Detect which cell encompasses the target text, then output its (x, y) center coordinate. 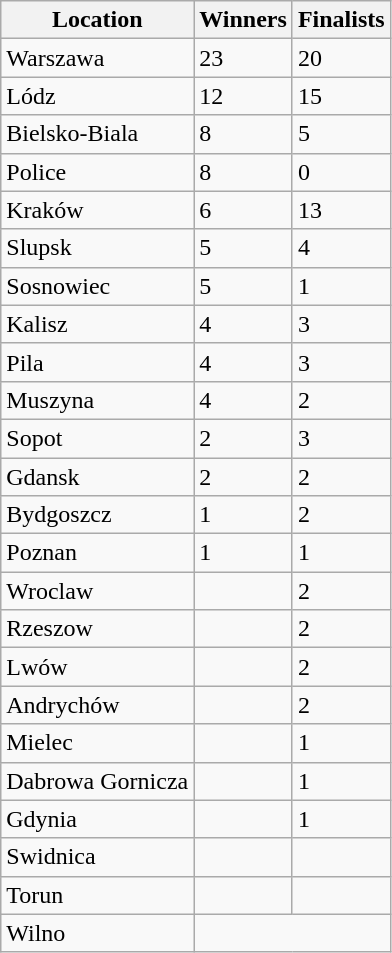
Andrychów (98, 705)
Police (98, 172)
23 (244, 58)
Lwów (98, 667)
Winners (244, 20)
12 (244, 96)
Dabrowa Gornicza (98, 781)
Kalisz (98, 324)
Gdynia (98, 819)
Swidnica (98, 857)
Wilno (98, 933)
Warszawa (98, 58)
Pila (98, 362)
Bydgoszcz (98, 515)
6 (244, 210)
Finalists (341, 20)
Wroclaw (98, 591)
Kraków (98, 210)
Location (98, 20)
Muszyna (98, 400)
Poznan (98, 553)
13 (341, 210)
20 (341, 58)
Rzeszow (98, 629)
Slupsk (98, 248)
15 (341, 96)
Lódz (98, 96)
Sopot (98, 438)
Bielsko-Biala (98, 134)
Sosnowiec (98, 286)
0 (341, 172)
Gdansk (98, 477)
Torun (98, 895)
Mielec (98, 743)
